Determine the (X, Y) coordinate at the center of the cell enclosing the given text.  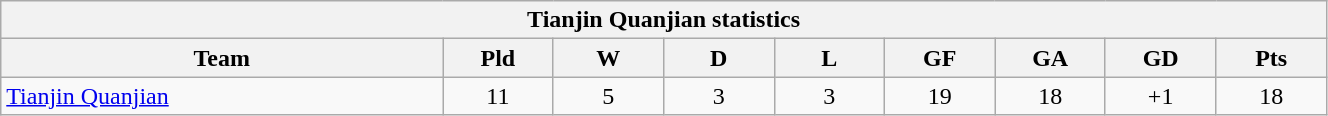
L (829, 58)
19 (939, 96)
GD (1160, 58)
GF (939, 58)
Pld (498, 58)
D (719, 58)
GA (1050, 58)
Tianjin Quanjian statistics (664, 20)
Pts (1272, 58)
W (608, 58)
Team (222, 58)
+1 (1160, 96)
11 (498, 96)
5 (608, 96)
Tianjin Quanjian (222, 96)
